Capture the cell that displays the provided text and extract its (X, Y) central coordinate. 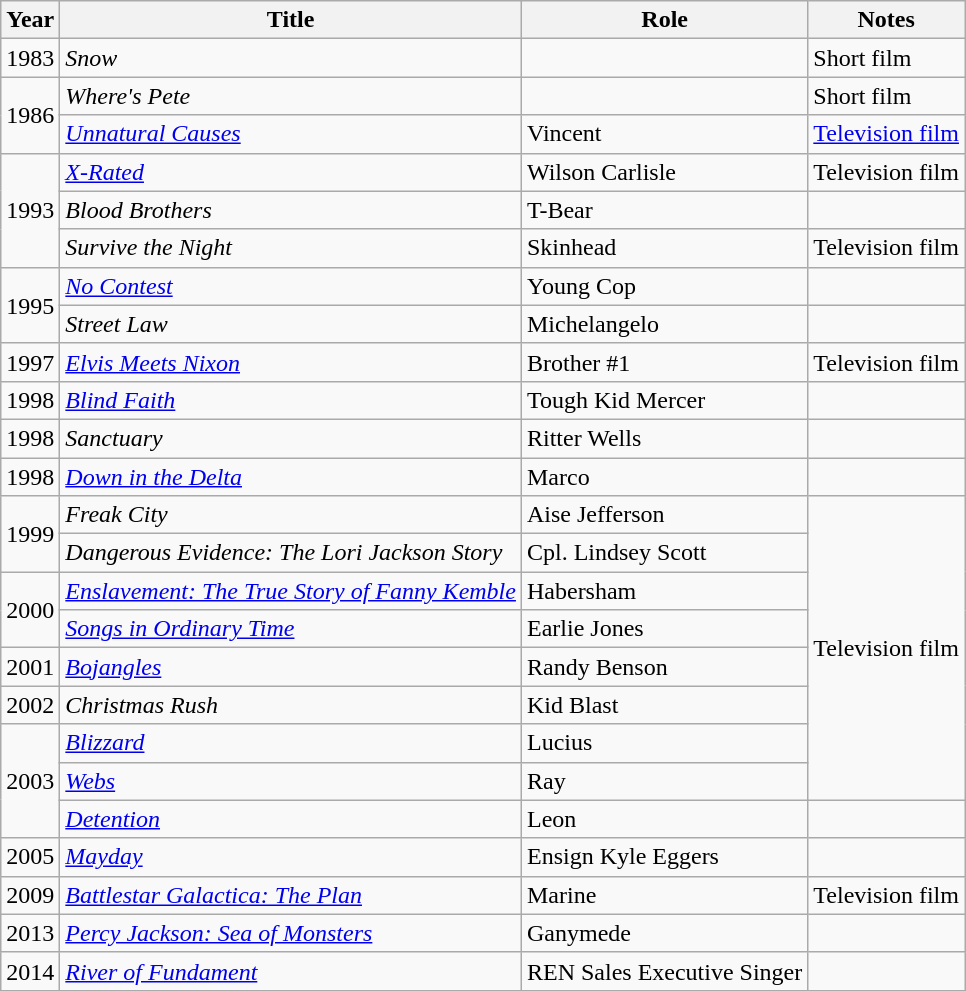
Webs (291, 781)
2003 (30, 781)
Sanctuary (291, 438)
2001 (30, 667)
Randy Benson (664, 667)
Tough Kid Mercer (664, 400)
Down in the Delta (291, 477)
Skinhead (664, 248)
Where's Pete (291, 96)
REN Sales Executive Singer (664, 971)
X-Rated (291, 172)
Vincent (664, 134)
Title (291, 20)
1995 (30, 305)
Role (664, 20)
Ganymede (664, 933)
Habersham (664, 591)
Kid Blast (664, 705)
Ray (664, 781)
Ritter Wells (664, 438)
Detention (291, 819)
Songs in Ordinary Time (291, 629)
Leon (664, 819)
Brother #1 (664, 362)
Lucius (664, 743)
Wilson Carlisle (664, 172)
1986 (30, 115)
1997 (30, 362)
Freak City (291, 515)
Bojangles (291, 667)
Battlestar Galactica: The Plan (291, 895)
Marine (664, 895)
2009 (30, 895)
Year (30, 20)
Percy Jackson: Sea of Monsters (291, 933)
Earlie Jones (664, 629)
1999 (30, 534)
Young Cop (664, 286)
River of Fundament (291, 971)
Aise Jefferson (664, 515)
Dangerous Evidence: The Lori Jackson Story (291, 553)
Michelangelo (664, 324)
2002 (30, 705)
2013 (30, 933)
No Contest (291, 286)
Blood Brothers (291, 210)
Enslavement: The True Story of Fanny Kemble (291, 591)
2005 (30, 857)
Christmas Rush (291, 705)
Snow (291, 58)
Mayday (291, 857)
Street Law (291, 324)
Ensign Kyle Eggers (664, 857)
2014 (30, 971)
Cpl. Lindsey Scott (664, 553)
T-Bear (664, 210)
Blizzard (291, 743)
Elvis Meets Nixon (291, 362)
Blind Faith (291, 400)
1993 (30, 210)
Notes (886, 20)
Unnatural Causes (291, 134)
1983 (30, 58)
2000 (30, 610)
Survive the Night (291, 248)
Marco (664, 477)
